Search for the cell housing the specified text and yield its (X, Y) center coordinate. 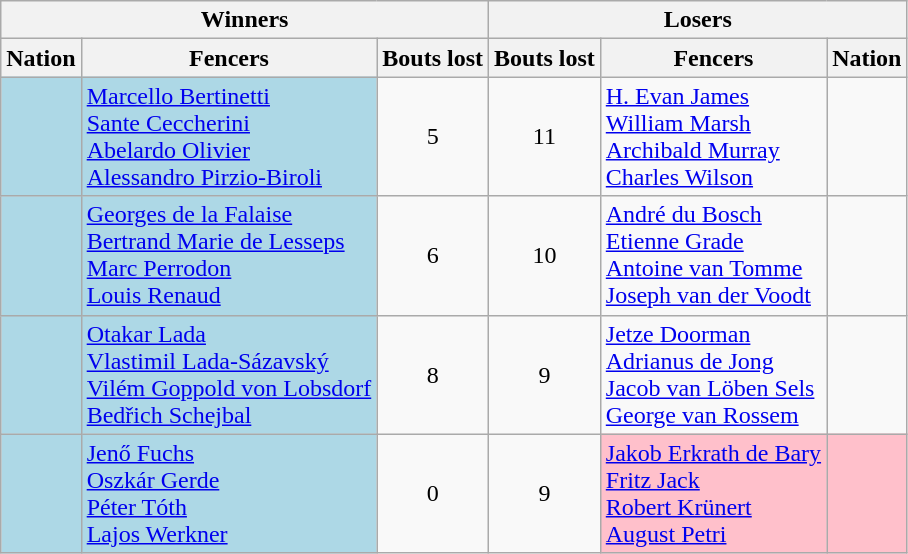
Georges de la Falaise Bertrand Marie de Lesseps Marc Perrodon Louis Renaud (229, 256)
10 (545, 256)
Losers (698, 20)
André du Bosch Etienne Grade Antoine van Tomme Joseph van der Voodt (713, 256)
Jakob Erkrath de Bary Fritz Jack Robert Krünert August Petri (713, 494)
Marcello Bertinetti Sante Ceccherini Abelardo Olivier Alessandro Pirzio-Biroli (229, 136)
8 (433, 374)
Otakar Lada Vlastimil Lada-Sázavský Vilém Goppold von Lobsdorf Bedřich Schejbal (229, 374)
Jetze Doorman Adrianus de Jong Jacob van Löben Sels George van Rossem (713, 374)
6 (433, 256)
0 (433, 494)
Winners (245, 20)
Jenő Fuchs Oszkár Gerde Péter Tóth Lajos Werkner (229, 494)
11 (545, 136)
H. Evan James William Marsh Archibald Murray Charles Wilson (713, 136)
5 (433, 136)
